Return [X, Y] of the center of cell containing provided text 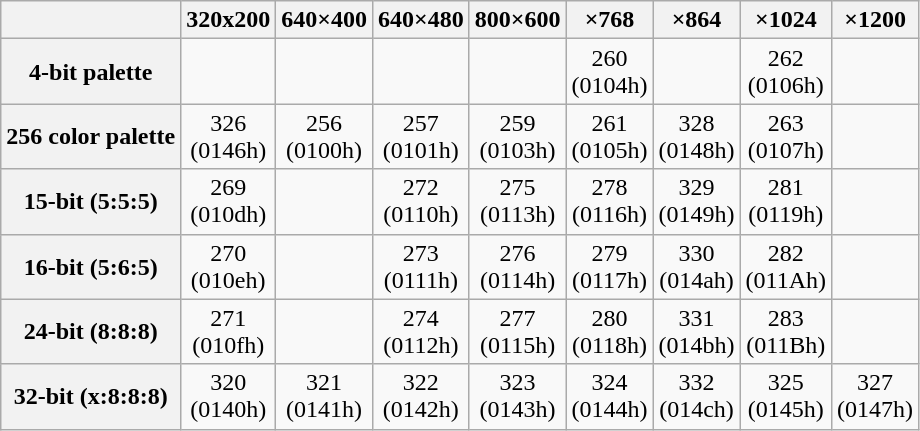
800×600 [518, 20]
×1024 [786, 20]
282(011Ah) [786, 266]
320(0140h) [228, 396]
640×400 [324, 20]
260(0104h) [610, 72]
280(0118h) [610, 332]
271(010fh) [228, 332]
332(014ch) [696, 396]
272(0110h) [420, 202]
322(0142h) [420, 396]
270(010eh) [228, 266]
279(0117h) [610, 266]
640×480 [420, 20]
263(0107h) [786, 136]
×768 [610, 20]
327(0147h) [876, 396]
281(0119h) [786, 202]
274(0112h) [420, 332]
328(0148h) [696, 136]
×864 [696, 20]
4-bit palette [91, 72]
16-bit (5:6:5) [91, 266]
277(0115h) [518, 332]
273(0111h) [420, 266]
259(0103h) [518, 136]
329(0149h) [696, 202]
283(011Bh) [786, 332]
323(0143h) [518, 396]
×1200 [876, 20]
262(0106h) [786, 72]
24-bit (8:8:8) [91, 332]
32-bit (x:8:8:8) [91, 396]
324(0144h) [610, 396]
330(014ah) [696, 266]
326(0146h) [228, 136]
276(0114h) [518, 266]
261(0105h) [610, 136]
275(0113h) [518, 202]
257(0101h) [420, 136]
325(0145h) [786, 396]
256 color palette [91, 136]
278(0116h) [610, 202]
15-bit (5:5:5) [91, 202]
269(010dh) [228, 202]
321(0141h) [324, 396]
331(014bh) [696, 332]
256(0100h) [324, 136]
320x200 [228, 20]
